Locate the cell with the specified text and output its [X, Y] center coordinate. 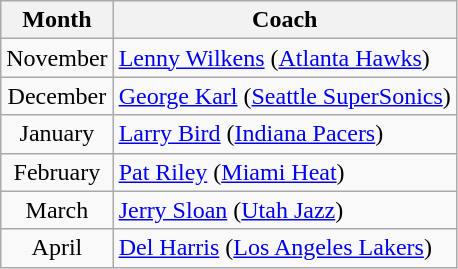
December [57, 96]
Jerry Sloan (Utah Jazz) [284, 210]
April [57, 248]
Pat Riley (Miami Heat) [284, 172]
George Karl (Seattle SuperSonics) [284, 96]
January [57, 134]
Del Harris (Los Angeles Lakers) [284, 248]
March [57, 210]
Lenny Wilkens (Atlanta Hawks) [284, 58]
February [57, 172]
Coach [284, 20]
November [57, 58]
Larry Bird (Indiana Pacers) [284, 134]
Month [57, 20]
